Provide the (X, Y) coordinate of the cell's center where the given text is located.  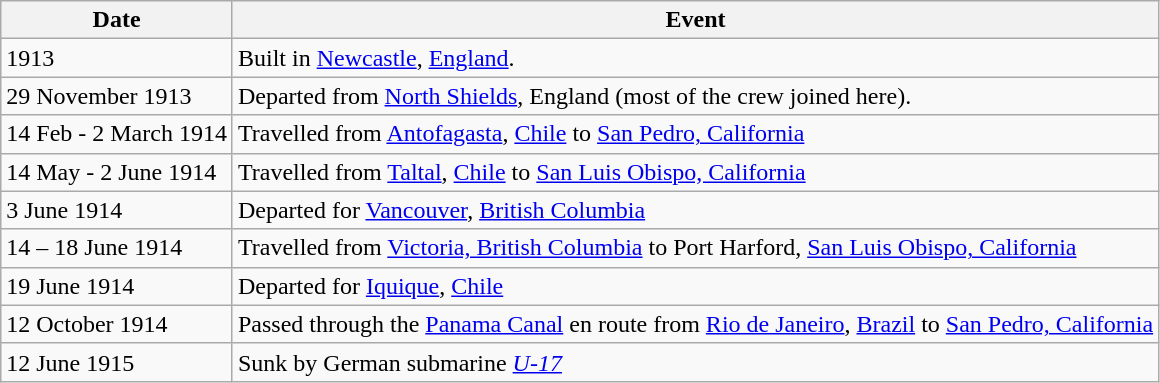
Sunk by German submarine U-17 (695, 362)
Date (117, 20)
14 May - 2 June 1914 (117, 172)
12 October 1914 (117, 324)
Travelled from Victoria, British Columbia to Port Harford, San Luis Obispo, California (695, 248)
Departed for Iquique, Chile (695, 286)
Departed for Vancouver, British Columbia (695, 210)
Passed through the Panama Canal en route from Rio de Janeiro, Brazil to San Pedro, California (695, 324)
Built in Newcastle, England. (695, 58)
1913 (117, 58)
14 – 18 June 1914 (117, 248)
29 November 1913 (117, 96)
19 June 1914 (117, 286)
14 Feb - 2 March 1914 (117, 134)
12 June 1915 (117, 362)
Event (695, 20)
Departed from North Shields, England (most of the crew joined here). (695, 96)
Travelled from Antofagasta, Chile to San Pedro, California (695, 134)
Travelled from Taltal, Chile to San Luis Obispo, California (695, 172)
3 June 1914 (117, 210)
